Search for the cell housing the specified text and yield its (x, y) center coordinate. 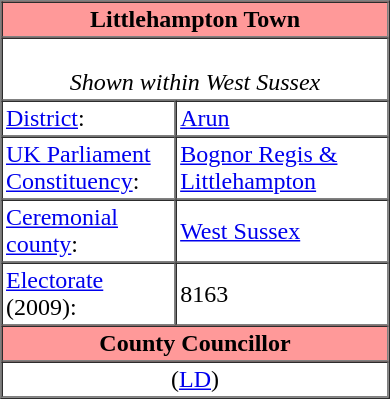
(LD) (196, 380)
Ceremonial county: (89, 232)
Shown within West Sussex (196, 70)
Electorate (2009): (89, 294)
West Sussex (282, 232)
Arun (282, 118)
District: (89, 118)
Littlehampton Town (196, 20)
UK Parliament Constituency: (89, 168)
County Councillor (196, 344)
8163 (282, 294)
Bognor Regis & Littlehampton (282, 168)
